Capture the cell that displays the provided text and extract its [x, y] central coordinate. 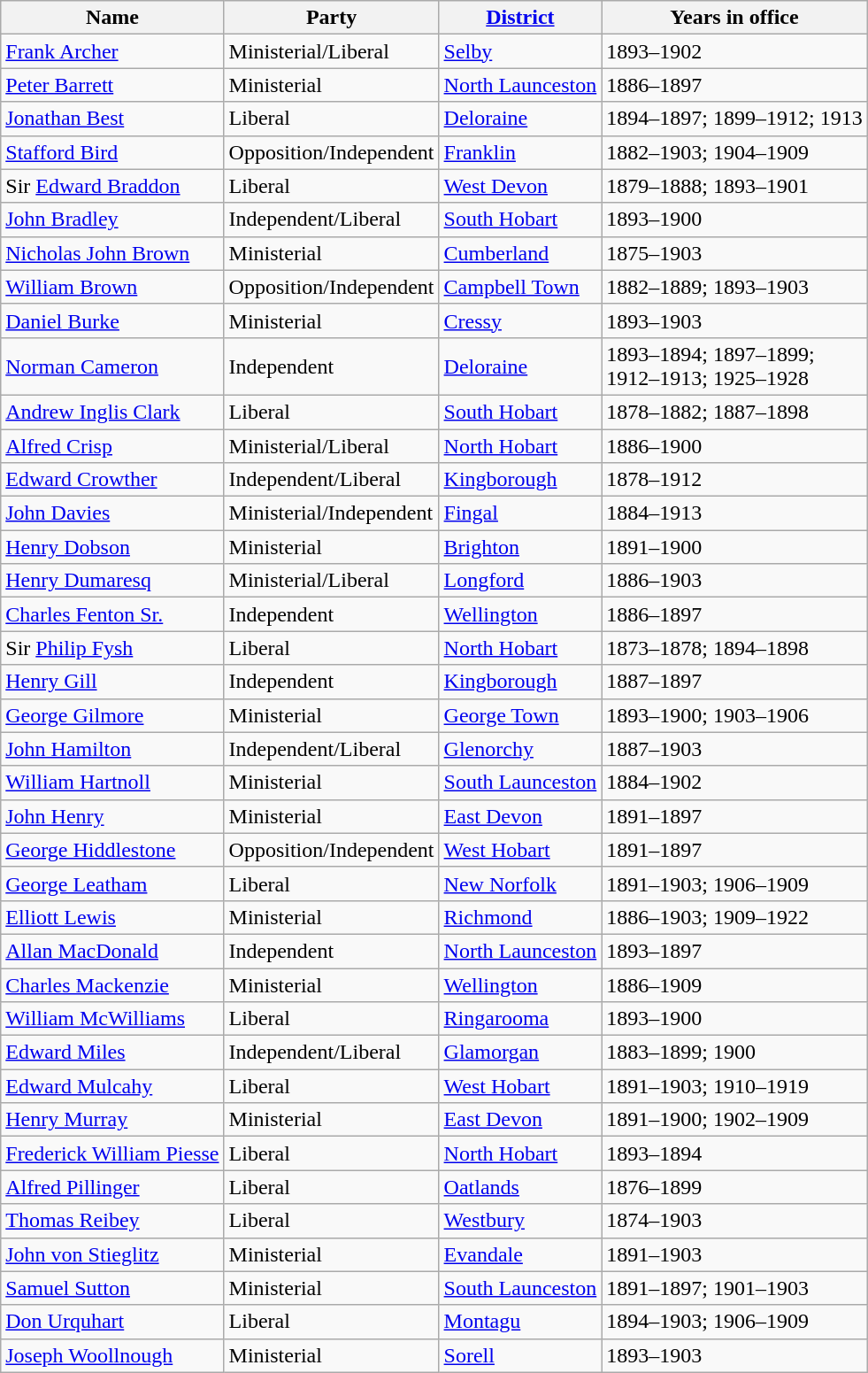
Evandale [520, 1254]
Name [112, 18]
Jonathan Best [112, 119]
1886–1903; 1909–1922 [734, 917]
John Bradley [112, 220]
Henry Dumaresq [112, 581]
1878–1882; 1887–1898 [734, 412]
Glenorchy [520, 749]
1891–1903; 1910–1919 [734, 1086]
Don Urquhart [112, 1322]
John von Stieglitz [112, 1254]
Henry Gill [112, 682]
George Hiddlestone [112, 850]
1883–1899; 1900 [734, 1053]
Edward Mulcahy [112, 1086]
1876–1899 [734, 1187]
Frank Archer [112, 51]
Campbell Town [520, 287]
Sir Philip Fysh [112, 648]
Party [331, 18]
1878–1912 [734, 480]
Longford [520, 581]
1891–1900; 1902–1909 [734, 1120]
District [520, 18]
1891–1900 [734, 547]
Nicholas John Brown [112, 253]
Henry Dobson [112, 547]
1893–1894; 1897–1899;1912–1913; 1925–1928 [734, 366]
1891–1903; 1906–1909 [734, 883]
George Town [520, 715]
William McWilliams [112, 1019]
Selby [520, 51]
1894–1897; 1899–1912; 1913 [734, 119]
Peter Barrett [112, 85]
Elliott Lewis [112, 917]
Montagu [520, 1322]
1882–1903; 1904–1909 [734, 152]
1886–1909 [734, 985]
Charles Mackenzie [112, 985]
Westbury [520, 1221]
Oatlands [520, 1187]
George Leatham [112, 883]
1887–1903 [734, 749]
Norman Cameron [112, 366]
Cressy [520, 320]
Sir Edward Braddon [112, 186]
Cumberland [520, 253]
1884–1902 [734, 783]
Andrew Inglis Clark [112, 412]
William Hartnoll [112, 783]
1886–1903 [734, 581]
John Davies [112, 513]
Stafford Bird [112, 152]
1879–1888; 1893–1901 [734, 186]
1887–1897 [734, 682]
1884–1913 [734, 513]
Charles Fenton Sr. [112, 614]
Thomas Reibey [112, 1221]
Frederick William Piesse [112, 1153]
1893–1900; 1903–1906 [734, 715]
Sorell [520, 1355]
Edward Miles [112, 1053]
Franklin [520, 152]
Edward Crowther [112, 480]
Fingal [520, 513]
1893–1897 [734, 951]
Ministerial/Independent [331, 513]
Alfred Pillinger [112, 1187]
Allan MacDonald [112, 951]
1893–1902 [734, 51]
New Norfolk [520, 883]
1886–1900 [734, 445]
1882–1889; 1893–1903 [734, 287]
Richmond [520, 917]
John Hamilton [112, 749]
George Gilmore [112, 715]
1873–1878; 1894–1898 [734, 648]
1893–1894 [734, 1153]
1874–1903 [734, 1221]
Joseph Woollnough [112, 1355]
Samuel Sutton [112, 1288]
West Devon [520, 186]
Brighton [520, 547]
Ringarooma [520, 1019]
William Brown [112, 287]
Glamorgan [520, 1053]
Henry Murray [112, 1120]
Years in office [734, 18]
Daniel Burke [112, 320]
1891–1903 [734, 1254]
John Henry [112, 816]
1894–1903; 1906–1909 [734, 1322]
1875–1903 [734, 253]
1891–1897; 1901–1903 [734, 1288]
Alfred Crisp [112, 445]
